Pinpoint the cell where the given text exists, returning its [x, y] midpoint coordinate. 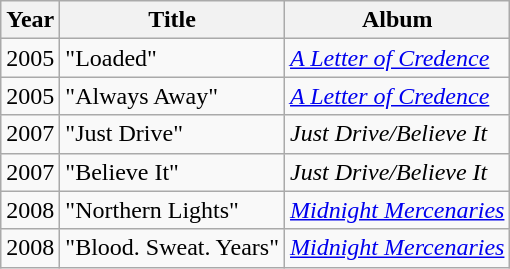
"Northern Lights" [172, 210]
Album [396, 20]
"Just Drive" [172, 134]
"Always Away" [172, 96]
"Blood. Sweat. Years" [172, 248]
Title [172, 20]
"Believe It" [172, 172]
"Loaded" [172, 58]
Year [30, 20]
